Identify which cell holds the provided text, then report its (x, y) central coordinate. 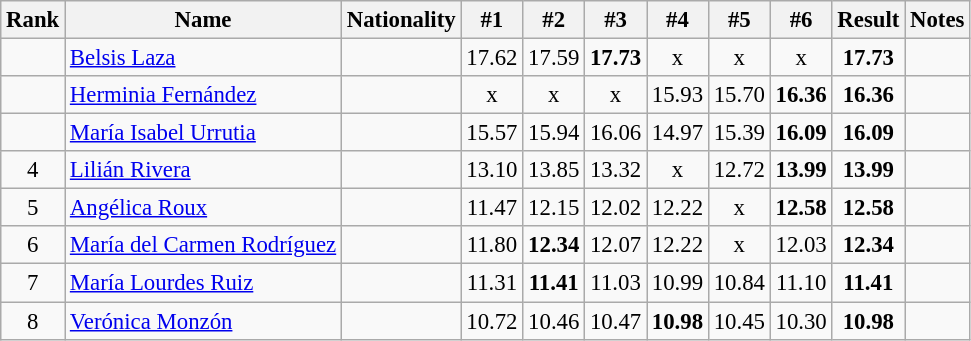
12.72 (739, 170)
11.80 (492, 245)
7 (33, 283)
11.47 (492, 208)
#4 (677, 20)
María Lourdes Ruiz (204, 283)
Herminia Fernández (204, 95)
15.93 (677, 95)
15.57 (492, 133)
10.47 (616, 321)
13.10 (492, 170)
4 (33, 170)
Result (868, 20)
12.03 (801, 245)
Belsis Laza (204, 58)
10.72 (492, 321)
#6 (801, 20)
Lilián Rivera (204, 170)
Nationality (400, 20)
10.84 (739, 283)
13.32 (616, 170)
10.30 (801, 321)
14.97 (677, 133)
13.85 (554, 170)
10.46 (554, 321)
María del Carmen Rodríguez (204, 245)
12.07 (616, 245)
11.31 (492, 283)
15.70 (739, 95)
Name (204, 20)
#5 (739, 20)
Notes (938, 20)
17.59 (554, 58)
10.99 (677, 283)
12.02 (616, 208)
Rank (33, 20)
12.15 (554, 208)
Angélica Roux (204, 208)
11.03 (616, 283)
10.45 (739, 321)
15.39 (739, 133)
8 (33, 321)
17.62 (492, 58)
6 (33, 245)
Verónica Monzón (204, 321)
#2 (554, 20)
16.06 (616, 133)
5 (33, 208)
#3 (616, 20)
15.94 (554, 133)
11.10 (801, 283)
María Isabel Urrutia (204, 133)
#1 (492, 20)
